Search for the cell housing the specified text and yield its [X, Y] center coordinate. 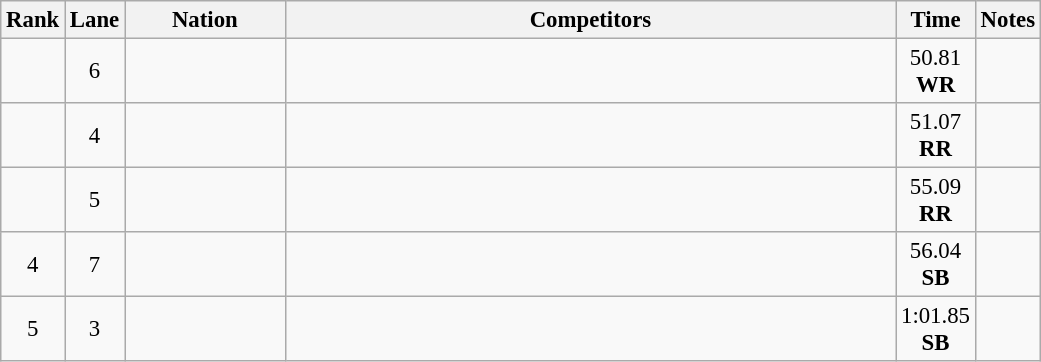
56.04 SB [936, 264]
1:01.85 SB [936, 330]
51.07 RR [936, 136]
Nation [206, 20]
Time [936, 20]
Lane [95, 20]
55.09 RR [936, 200]
50.81 WR [936, 72]
7 [95, 264]
3 [95, 330]
Rank [33, 20]
Notes [1008, 20]
6 [95, 72]
Competitors [590, 20]
